Locate the cell with the specified text and output its (X, Y) center coordinate. 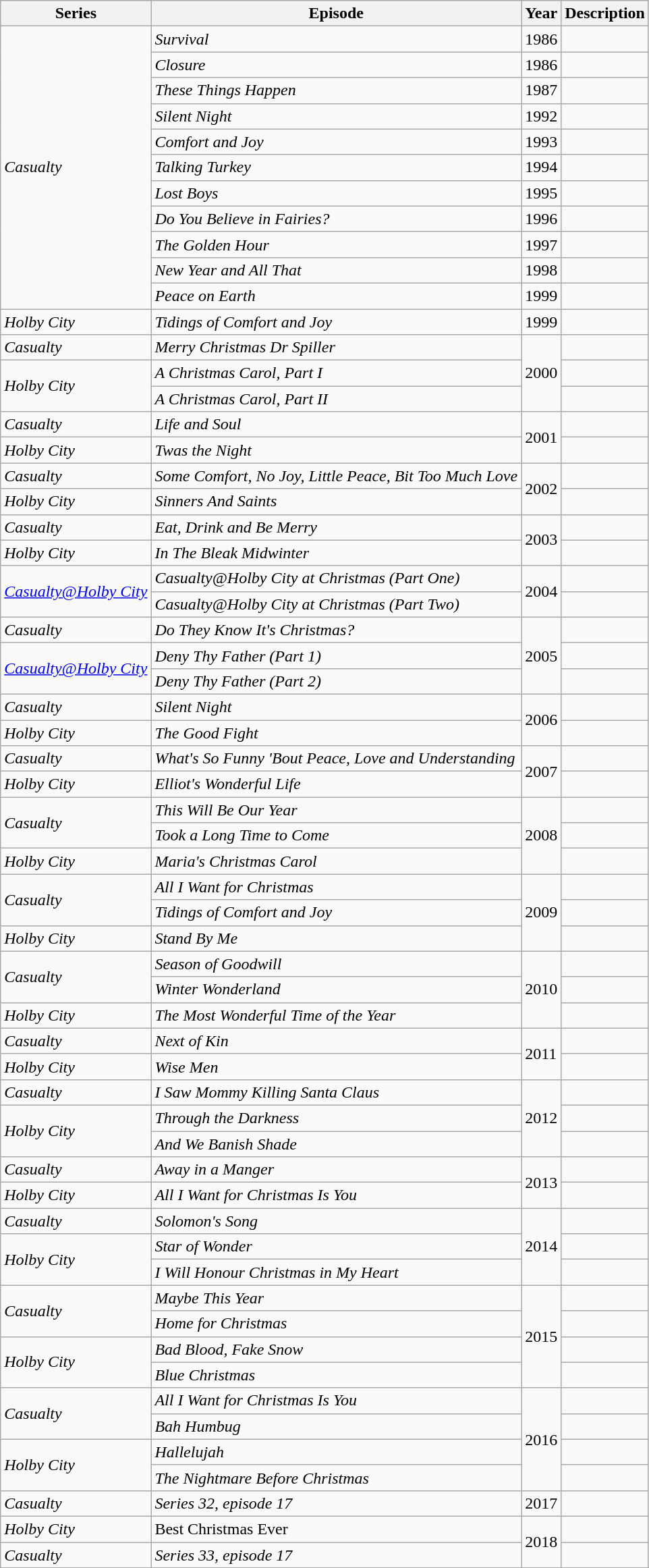
Deny Thy Father (Part 2) (336, 681)
2014 (541, 1247)
Stand By Me (336, 938)
Winter Wonderland (336, 990)
Season of Goodwill (336, 964)
2005 (541, 655)
The Good Fight (336, 732)
And We Banish Shade (336, 1144)
1992 (541, 116)
Comfort and Joy (336, 142)
Wise Men (336, 1066)
Took a Long Time to Come (336, 836)
These Things Happen (336, 90)
Series (76, 13)
2011 (541, 1054)
2009 (541, 913)
Merry Christmas Dr Spiller (336, 348)
Talking Turkey (336, 167)
2016 (541, 1439)
In The Bleak Midwinter (336, 553)
Elliot's Wonderful Life (336, 784)
The Most Wonderful Time of the Year (336, 1015)
Peace on Earth (336, 296)
1997 (541, 244)
A Christmas Carol, Part II (336, 399)
2000 (541, 373)
Blue Christmas (336, 1375)
Description (605, 13)
Twas the Night (336, 450)
Survival (336, 39)
Some Comfort, No Joy, Little Peace, Bit Too Much Love (336, 476)
I Will Honour Christmas in My Heart (336, 1272)
Sinners And Saints (336, 502)
1987 (541, 90)
Maria's Christmas Carol (336, 861)
Year (541, 13)
Away in a Manger (336, 1170)
Hallelujah (336, 1452)
Maybe This Year (336, 1298)
Lost Boys (336, 193)
2008 (541, 836)
The Nightmare Before Christmas (336, 1478)
2012 (541, 1118)
2010 (541, 990)
This Will Be Our Year (336, 810)
1998 (541, 270)
Eat, Drink and Be Merry (336, 527)
2013 (541, 1183)
I Saw Mommy Killing Santa Claus (336, 1092)
Deny Thy Father (Part 1) (336, 655)
Casualty@Holby City at Christmas (Part One) (336, 578)
1995 (541, 193)
1993 (541, 142)
Life and Soul (336, 425)
A Christmas Carol, Part I (336, 373)
Casualty@Holby City at Christmas (Part Two) (336, 604)
2003 (541, 540)
Solomon's Song (336, 1221)
What's So Funny 'Bout Peace, Love and Understanding (336, 759)
Through the Darkness (336, 1118)
Do They Know It's Christmas? (336, 630)
2001 (541, 437)
Series 33, episode 17 (336, 1555)
Episode (336, 13)
1996 (541, 219)
Best Christmas Ever (336, 1529)
2015 (541, 1336)
2018 (541, 1542)
New Year and All That (336, 270)
2007 (541, 772)
1994 (541, 167)
2006 (541, 720)
2017 (541, 1503)
Series 32, episode 17 (336, 1503)
Do You Believe in Fairies? (336, 219)
Bah Humbug (336, 1426)
Bad Blood, Fake Snow (336, 1349)
Home for Christmas (336, 1324)
Closure (336, 65)
The Golden Hour (336, 244)
2004 (541, 591)
All I Want for Christmas (336, 887)
2002 (541, 489)
Star of Wonder (336, 1247)
Next of Kin (336, 1041)
